Scan for the cell matching the given text and deliver its (x, y) coordinate at center. 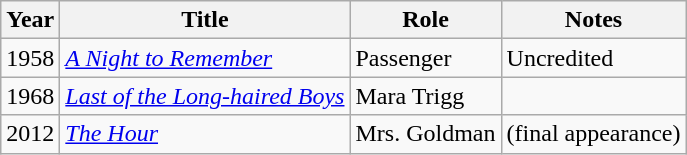
Mara Trigg (426, 96)
Title (205, 20)
Role (426, 20)
2012 (30, 134)
The Hour (205, 134)
(final appearance) (594, 134)
Year (30, 20)
Last of the Long-haired Boys (205, 96)
1958 (30, 58)
Uncredited (594, 58)
Notes (594, 20)
A Night to Remember (205, 58)
Mrs. Goldman (426, 134)
1968 (30, 96)
Passenger (426, 58)
